Find where the given text appears and provide that cell's center as (x, y) coordinate. 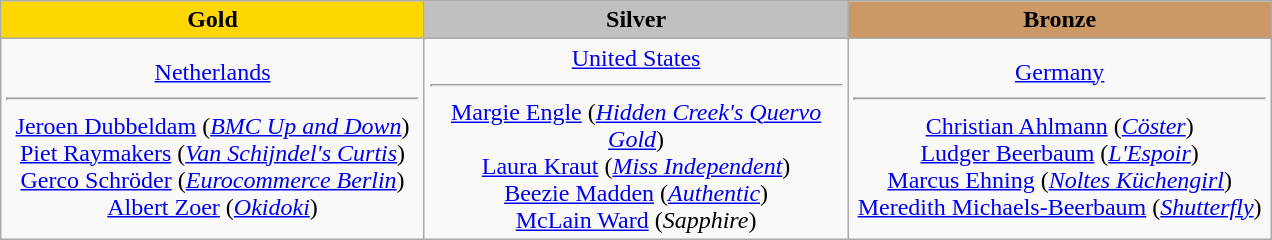
NetherlandsJeroen Dubbeldam (BMC Up and Down)Piet Raymakers (Van Schijndel's Curtis)Gerco Schröder (Eurocommerce Berlin)Albert Zoer (Okidoki) (213, 139)
United StatesMargie Engle (Hidden Creek's Quervo Gold)Laura Kraut (Miss Independent)Beezie Madden (Authentic)McLain Ward (Sapphire) (636, 139)
Gold (213, 20)
Silver (636, 20)
GermanyChristian Ahlmann (Cöster)Ludger Beerbaum (L'Espoir)Marcus Ehning (Noltes Küchengirl)Meredith Michaels-Beerbaum (Shutterfly) (1060, 139)
Bronze (1060, 20)
